Detect which cell encompasses the target text, then output its (x, y) center coordinate. 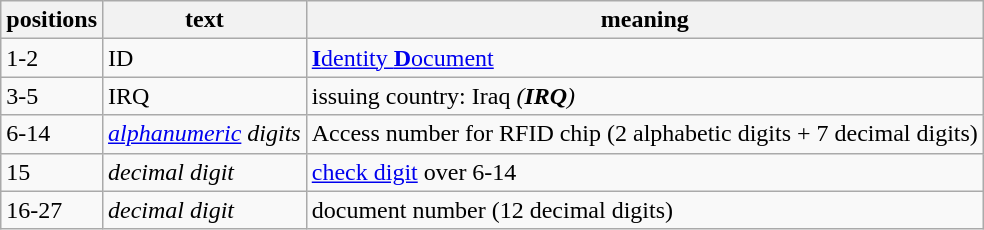
Identity Document (644, 58)
meaning (644, 20)
IRQ (205, 96)
issuing country: Iraq (IRQ) (644, 96)
1-2 (52, 58)
Access number for RFID chip (2 alphabetic digits + 7 decimal digits) (644, 134)
check digit over 6-14 (644, 172)
document number (12 decimal digits) (644, 210)
text (205, 20)
ID (205, 58)
3-5 (52, 96)
alphanumeric digits (205, 134)
16-27 (52, 210)
positions (52, 20)
15 (52, 172)
6-14 (52, 134)
